Return the [x, y] coordinate for the center point of the cell that contains the specified text.  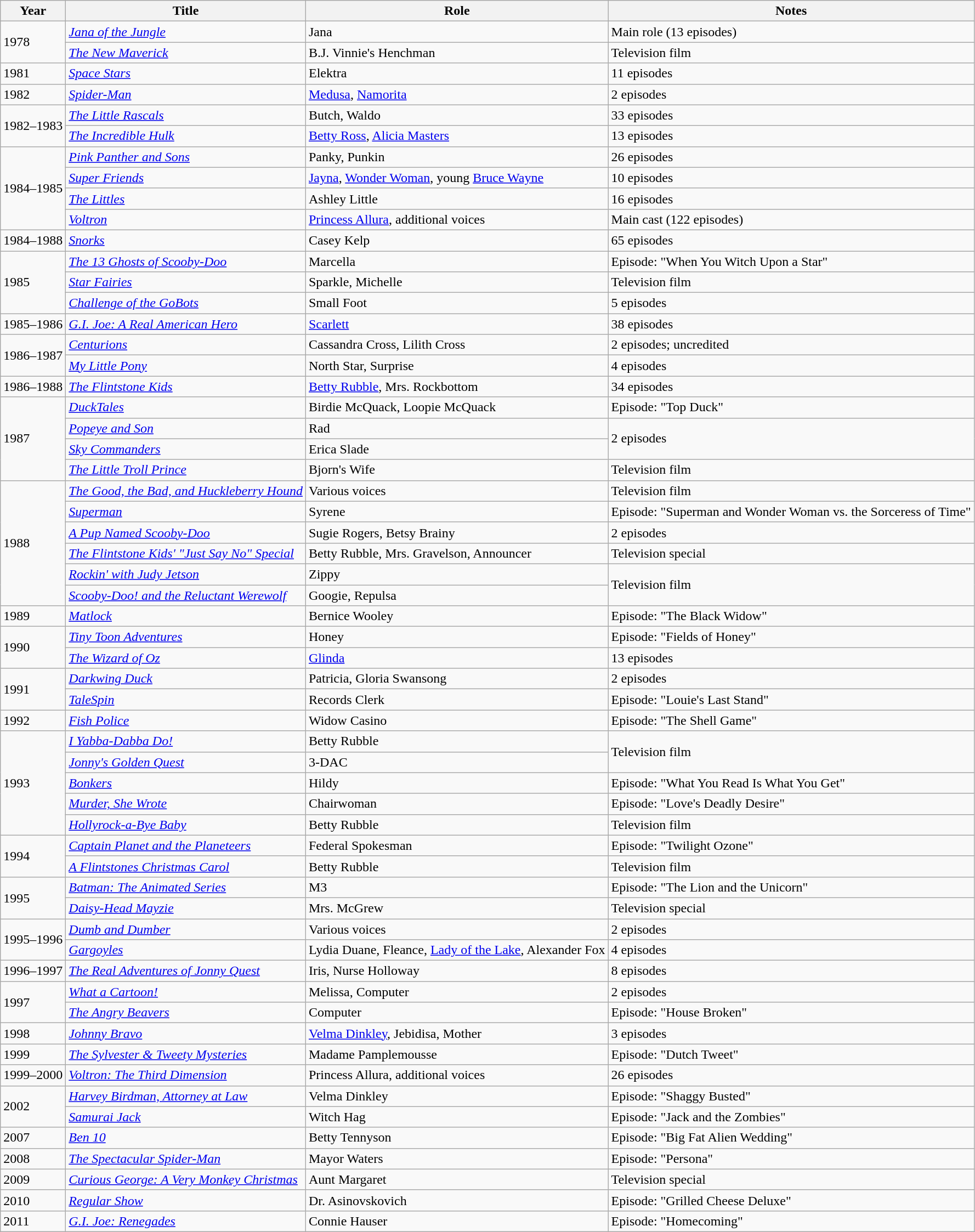
Betty Tennyson [457, 1138]
Panky, Punkin [457, 157]
M3 [457, 887]
The Incredible Hulk [186, 136]
Rockin' with Judy Jetson [186, 574]
Regular Show [186, 1200]
1986–1988 [33, 387]
Rad [457, 428]
Episode: "Grilled Cheese Deluxe" [791, 1200]
Voltron [186, 219]
Glinda [457, 658]
1993 [33, 783]
Medusa, Namorita [457, 94]
1987 [33, 439]
Matlock [186, 616]
Jonny's Golden Quest [186, 762]
Patricia, Gloria Swansong [457, 679]
Sky Commanders [186, 449]
3-DAC [457, 762]
What a Cartoon! [186, 992]
Erica Slade [457, 449]
Main role (13 episodes) [791, 32]
Marcella [457, 262]
1985–1986 [33, 324]
Connie Hauser [457, 1221]
2 episodes; uncredited [791, 345]
Captain Planet and the Planeteers [186, 845]
Dr. Asinovskovich [457, 1200]
Elektra [457, 73]
Darkwing Duck [186, 679]
Voltron: The Third Dimension [186, 1075]
2011 [33, 1221]
DuckTales [186, 407]
65 episodes [791, 240]
1990 [33, 648]
Episode: "The Shell Game" [791, 720]
16 episodes [791, 198]
Federal Spokesman [457, 845]
1986–1987 [33, 355]
Mrs. McGrew [457, 908]
I Yabba-Dabba Do! [186, 741]
The Angry Beavers [186, 1013]
Sparkle, Michelle [457, 282]
Main cast (122 episodes) [791, 219]
10 episodes [791, 178]
1984–1988 [33, 240]
Episode: "Love's Deadly Desire" [791, 804]
My Little Pony [186, 366]
A Flintstones Christmas Carol [186, 866]
Bernice Wooley [457, 616]
The Wizard of Oz [186, 658]
Madame Pamplemousse [457, 1054]
The Real Adventures of Jonny Quest [186, 971]
33 episodes [791, 115]
Murder, She Wrote [186, 804]
Cassandra Cross, Lilith Cross [457, 345]
Episode: "Twilight Ozone" [791, 845]
Zippy [457, 574]
1995–1996 [33, 940]
Year [33, 11]
Title [186, 11]
Popeye and Son [186, 428]
Mayor Waters [457, 1159]
Velma Dinkley, Jebidisa, Mother [457, 1034]
1992 [33, 720]
1985 [33, 282]
Star Fairies [186, 282]
Iris, Nurse Holloway [457, 971]
1999–2000 [33, 1075]
The Flintstone Kids' "Just Say No" Special [186, 553]
1981 [33, 73]
Role [457, 11]
2009 [33, 1179]
Superman [186, 512]
1997 [33, 1002]
1996–1997 [33, 971]
Episode: "Big Fat Alien Wedding" [791, 1138]
1988 [33, 543]
3 episodes [791, 1034]
Jana of the Jungle [186, 32]
1982 [33, 94]
Johnny Bravo [186, 1034]
Records Clerk [457, 700]
B.J. Vinnie's Henchman [457, 53]
Notes [791, 11]
North Star, Surprise [457, 366]
Fish Police [186, 720]
1994 [33, 856]
Hildy [457, 783]
Lydia Duane, Fleance, Lady of the Lake, Alexander Fox [457, 950]
The 13 Ghosts of Scooby-Doo [186, 262]
1991 [33, 689]
Bjorn's Wife [457, 470]
Birdie McQuack, Loopie McQuack [457, 407]
Space Stars [186, 73]
8 episodes [791, 971]
Gargoyles [186, 950]
Episode: "The Black Widow" [791, 616]
Curious George: A Very Monkey Christmas [186, 1179]
Bonkers [186, 783]
Widow Casino [457, 720]
1998 [33, 1034]
Episode: "Persona" [791, 1159]
Tiny Toon Adventures [186, 637]
Chairwoman [457, 804]
The New Maverick [186, 53]
Small Foot [457, 303]
5 episodes [791, 303]
Scarlett [457, 324]
The Spectacular Spider-Man [186, 1159]
Episode: "Shaggy Busted" [791, 1096]
Velma Dinkley [457, 1096]
Super Friends [186, 178]
Butch, Waldo [457, 115]
1982–1983 [33, 126]
Googie, Repulsa [457, 595]
11 episodes [791, 73]
2010 [33, 1200]
38 episodes [791, 324]
Episode: "House Broken" [791, 1013]
Pink Panther and Sons [186, 157]
2002 [33, 1106]
Episode: "Dutch Tweet" [791, 1054]
Hollyrock-a-Bye Baby [186, 825]
34 episodes [791, 387]
1978 [33, 42]
Sugie Rogers, Betsy Brainy [457, 532]
Episode: "Fields of Honey" [791, 637]
Episode: "When You Witch Upon a Star" [791, 262]
Daisy-Head Mayzie [186, 908]
The Sylvester & Tweety Mysteries [186, 1054]
2008 [33, 1159]
Episode: "Louie's Last Stand" [791, 700]
The Littles [186, 198]
Computer [457, 1013]
Syrene [457, 512]
Dumb and Dumber [186, 929]
1999 [33, 1054]
Ben 10 [186, 1138]
Ashley Little [457, 198]
Episode: "Homecoming" [791, 1221]
Snorks [186, 240]
Casey Kelp [457, 240]
1984–1985 [33, 188]
TaleSpin [186, 700]
Episode: "Superman and Wonder Woman vs. the Sorceress of Time" [791, 512]
Betty Ross, Alicia Masters [457, 136]
Betty Rubble, Mrs. Gravelson, Announcer [457, 553]
Honey [457, 637]
Harvey Birdman, Attorney at Law [186, 1096]
Episode: "The Lion and the Unicorn" [791, 887]
The Good, the Bad, and Huckleberry Hound [186, 491]
Episode: "What You Read Is What You Get" [791, 783]
Centurions [186, 345]
Aunt Margaret [457, 1179]
Episode: "Jack and the Zombies" [791, 1117]
Betty Rubble, Mrs. Rockbottom [457, 387]
Spider-Man [186, 94]
G.I. Joe: Renegades [186, 1221]
Witch Hag [457, 1117]
Episode: "Top Duck" [791, 407]
Batman: The Animated Series [186, 887]
The Flintstone Kids [186, 387]
The Little Troll Prince [186, 470]
Challenge of the GoBots [186, 303]
Jayna, Wonder Woman, young Bruce Wayne [457, 178]
The Little Rascals [186, 115]
2007 [33, 1138]
1995 [33, 898]
Melissa, Computer [457, 992]
Jana [457, 32]
Samurai Jack [186, 1117]
1989 [33, 616]
G.I. Joe: A Real American Hero [186, 324]
Scooby-Doo! and the Reluctant Werewolf [186, 595]
A Pup Named Scooby-Doo [186, 532]
